From the cell containing the given text, extract its center point as [x, y] coordinate. 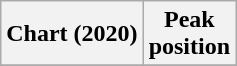
Peakposition [189, 34]
Chart (2020) [72, 34]
